Return the [X, Y] coordinate for the center point of the cell that contains the specified text.  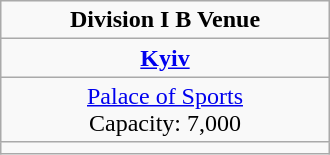
Kyiv [165, 58]
Palace of SportsCapacity: 7,000 [165, 110]
Division I B Venue [165, 20]
